Provide the [X, Y] coordinate of the cell's center where the given text is located.  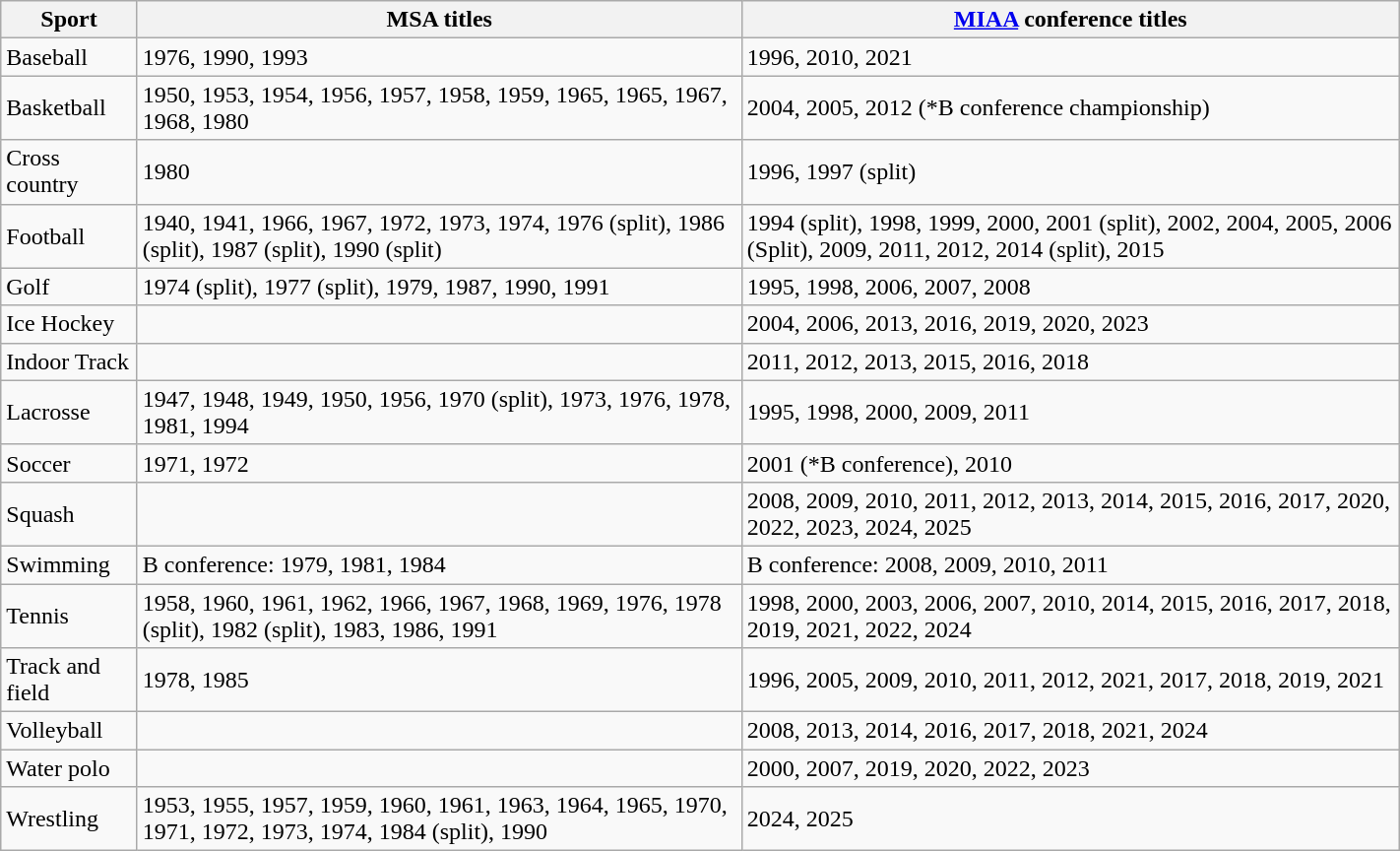
Baseball [69, 57]
1950, 1953, 1954, 1956, 1957, 1958, 1959, 1965, 1965, 1967, 1968, 1980 [439, 108]
Football [69, 236]
1940, 1941, 1966, 1967, 1972, 1973, 1974, 1976 (split), 1986 (split), 1987 (split), 1990 (split) [439, 236]
1971, 1972 [439, 463]
Soccer [69, 463]
1953, 1955, 1957, 1959, 1960, 1961, 1963, 1964, 1965, 1970, 1971, 1972, 1973, 1974, 1984 (split), 1990 [439, 819]
Volleyball [69, 731]
Cross country [69, 171]
Basketball [69, 108]
1947, 1948, 1949, 1950, 1956, 1970 (split), 1973, 1976, 1978, 1981, 1994 [439, 412]
Golf [69, 287]
Swimming [69, 564]
1996, 1997 (split) [1070, 171]
1980 [439, 171]
2024, 2025 [1070, 819]
1995, 1998, 2006, 2007, 2008 [1070, 287]
Tennis [69, 615]
1958, 1960, 1961, 1962, 1966, 1967, 1968, 1969, 1976, 1978 (split), 1982 (split), 1983, 1986, 1991 [439, 615]
Squash [69, 514]
Sport [69, 20]
1974 (split), 1977 (split), 1979, 1987, 1990, 1991 [439, 287]
Lacrosse [69, 412]
1994 (split), 1998, 1999, 2000, 2001 (split), 2002, 2004, 2005, 2006 (Split), 2009, 2011, 2012, 2014 (split), 2015 [1070, 236]
2004, 2005, 2012 (*B conference championship) [1070, 108]
2000, 2007, 2019, 2020, 2022, 2023 [1070, 768]
2001 (*B conference), 2010 [1070, 463]
2004, 2006, 2013, 2016, 2019, 2020, 2023 [1070, 324]
MSA titles [439, 20]
1995, 1998, 2000, 2009, 2011 [1070, 412]
1996, 2005, 2009, 2010, 2011, 2012, 2021, 2017, 2018, 2019, 2021 [1070, 680]
1976, 1990, 1993 [439, 57]
Wrestling [69, 819]
MIAA conference titles [1070, 20]
1978, 1985 [439, 680]
2011, 2012, 2013, 2015, 2016, 2018 [1070, 361]
Track and field [69, 680]
Water polo [69, 768]
B conference: 2008, 2009, 2010, 2011 [1070, 564]
2008, 2009, 2010, 2011, 2012, 2013, 2014, 2015, 2016, 2017, 2020, 2022, 2023, 2024, 2025 [1070, 514]
Ice Hockey [69, 324]
2008, 2013, 2014, 2016, 2017, 2018, 2021, 2024 [1070, 731]
1998, 2000, 2003, 2006, 2007, 2010, 2014, 2015, 2016, 2017, 2018, 2019, 2021, 2022, 2024 [1070, 615]
1996, 2010, 2021 [1070, 57]
B conference: 1979, 1981, 1984 [439, 564]
Indoor Track [69, 361]
